Locate the cell with the specified text and output its (X, Y) center coordinate. 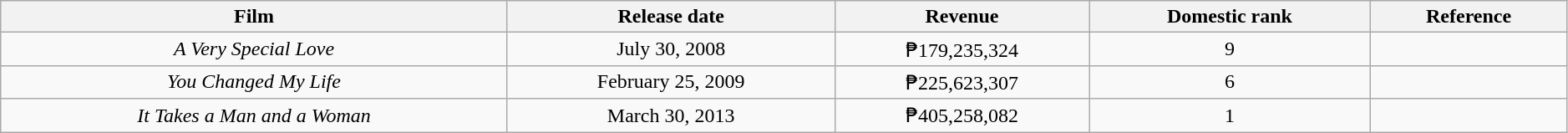
It Takes a Man and a Woman (254, 115)
July 30, 2008 (671, 49)
₱225,623,307 (962, 82)
March 30, 2013 (671, 115)
₱179,235,324 (962, 49)
Reference (1469, 17)
9 (1230, 49)
Film (254, 17)
6 (1230, 82)
Revenue (962, 17)
February 25, 2009 (671, 82)
1 (1230, 115)
₱405,258,082 (962, 115)
Domestic rank (1230, 17)
A Very Special Love (254, 49)
Release date (671, 17)
You Changed My Life (254, 82)
